Search for the cell housing the specified text and yield its [X, Y] center coordinate. 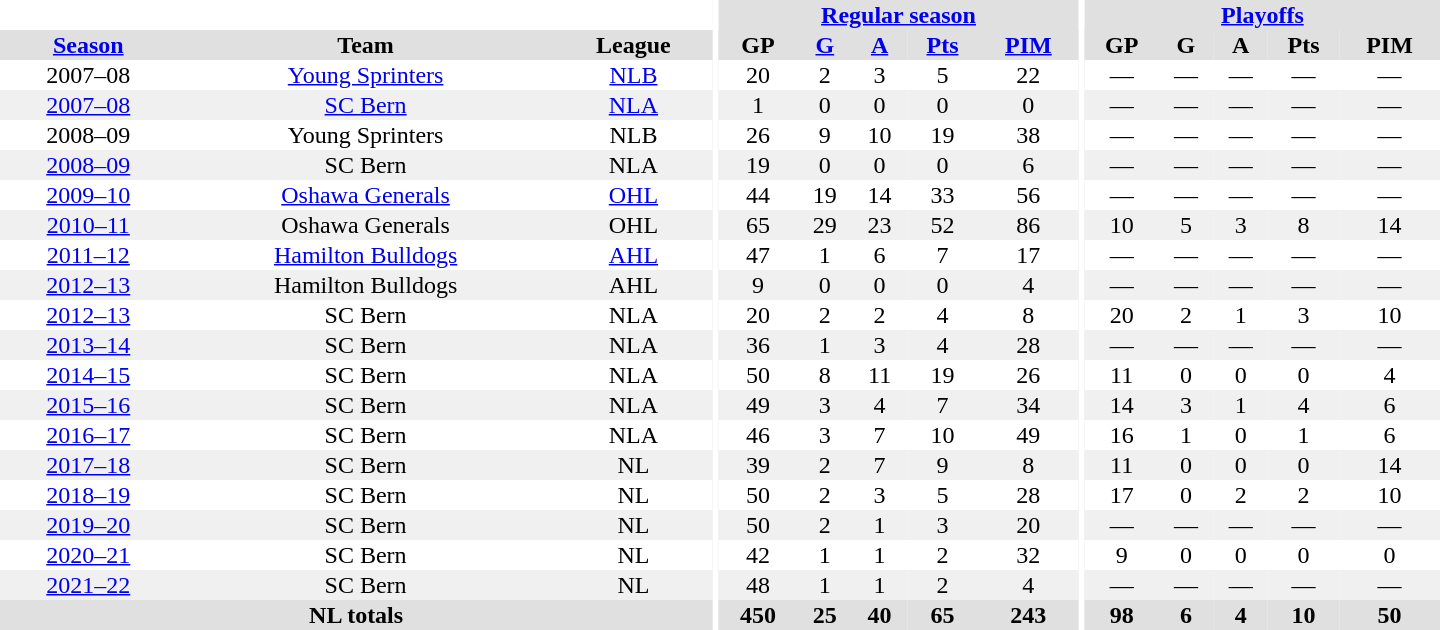
Regular season [898, 15]
Team [366, 45]
Playoffs [1262, 15]
Season [88, 45]
2016–17 [88, 435]
22 [1028, 75]
16 [1122, 435]
450 [758, 615]
2010–11 [88, 225]
52 [942, 225]
48 [758, 585]
2018–19 [88, 495]
25 [824, 615]
243 [1028, 615]
2011–12 [88, 255]
2017–18 [88, 465]
40 [880, 615]
39 [758, 465]
36 [758, 345]
NL totals [356, 615]
44 [758, 195]
23 [880, 225]
29 [824, 225]
46 [758, 435]
2014–15 [88, 375]
League [634, 45]
2019–20 [88, 525]
38 [1028, 135]
32 [1028, 555]
47 [758, 255]
2009–10 [88, 195]
34 [1028, 405]
2013–14 [88, 345]
2020–21 [88, 555]
33 [942, 195]
56 [1028, 195]
2015–16 [88, 405]
2021–22 [88, 585]
98 [1122, 615]
42 [758, 555]
86 [1028, 225]
